Return [X, Y] of the center of cell containing provided text 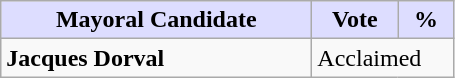
Jacques Dorval [156, 58]
Acclaimed [383, 58]
Mayoral Candidate [156, 20]
% [426, 20]
Vote [355, 20]
